Pinpoint the cell where the given text exists, returning its [x, y] midpoint coordinate. 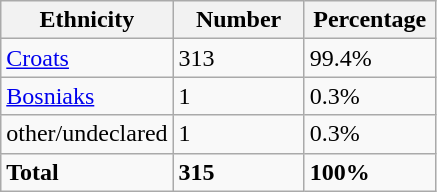
Croats [87, 58]
100% [370, 172]
Bosniaks [87, 96]
Total [87, 172]
other/undeclared [87, 134]
315 [238, 172]
Ethnicity [87, 20]
Percentage [370, 20]
99.4% [370, 58]
Number [238, 20]
313 [238, 58]
